Pinpoint the cell where the given text exists, returning its (x, y) midpoint coordinate. 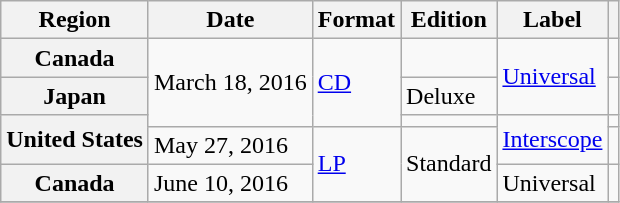
Deluxe (449, 96)
Format (356, 20)
May 27, 2016 (230, 145)
Region (75, 20)
Edition (449, 20)
CD (356, 82)
June 10, 2016 (230, 183)
Label (552, 20)
Date (230, 20)
Standard (449, 164)
Interscope (552, 140)
March 18, 2016 (230, 82)
Japan (75, 96)
United States (75, 140)
LP (356, 164)
